Capture the cell that displays the provided text and extract its (X, Y) central coordinate. 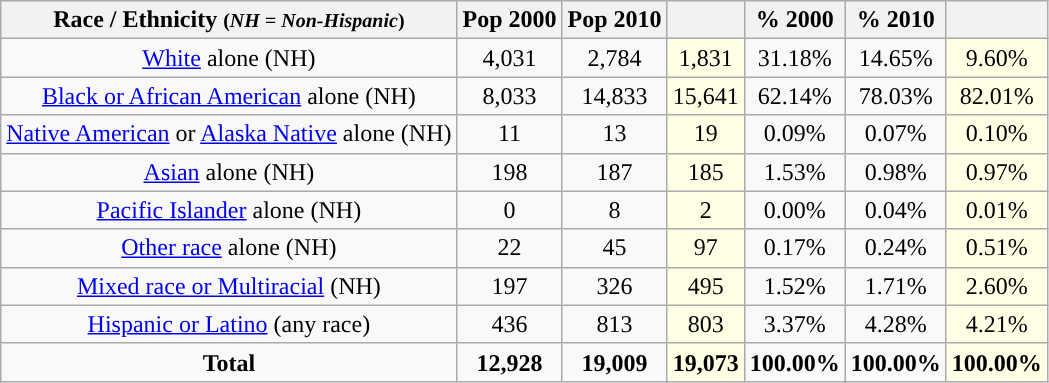
4.21% (996, 324)
19,073 (706, 362)
62.14% (794, 96)
% 2010 (896, 20)
436 (510, 324)
813 (614, 324)
0.04% (896, 210)
Other race alone (NH) (229, 248)
0.98% (896, 172)
% 2000 (794, 20)
1,831 (706, 58)
495 (706, 286)
14.65% (896, 58)
19 (706, 134)
8 (614, 210)
0.51% (996, 248)
4,031 (510, 58)
Total (229, 362)
0.97% (996, 172)
0.00% (794, 210)
1.53% (794, 172)
0 (510, 210)
9.60% (996, 58)
45 (614, 248)
2,784 (614, 58)
0.07% (896, 134)
13 (614, 134)
Asian alone (NH) (229, 172)
Pacific Islander alone (NH) (229, 210)
185 (706, 172)
14,833 (614, 96)
198 (510, 172)
4.28% (896, 324)
803 (706, 324)
0.10% (996, 134)
187 (614, 172)
0.24% (896, 248)
Race / Ethnicity (NH = Non-Hispanic) (229, 20)
8,033 (510, 96)
31.18% (794, 58)
22 (510, 248)
Pop 2000 (510, 20)
2 (706, 210)
Mixed race or Multiracial (NH) (229, 286)
Hispanic or Latino (any race) (229, 324)
White alone (NH) (229, 58)
1.52% (794, 286)
97 (706, 248)
Black or African American alone (NH) (229, 96)
82.01% (996, 96)
15,641 (706, 96)
197 (510, 286)
78.03% (896, 96)
2.60% (996, 286)
Native American or Alaska Native alone (NH) (229, 134)
3.37% (794, 324)
1.71% (896, 286)
0.09% (794, 134)
Pop 2010 (614, 20)
0.17% (794, 248)
0.01% (996, 210)
326 (614, 286)
12,928 (510, 362)
19,009 (614, 362)
11 (510, 134)
